Return (x, y) of the center of cell containing provided text 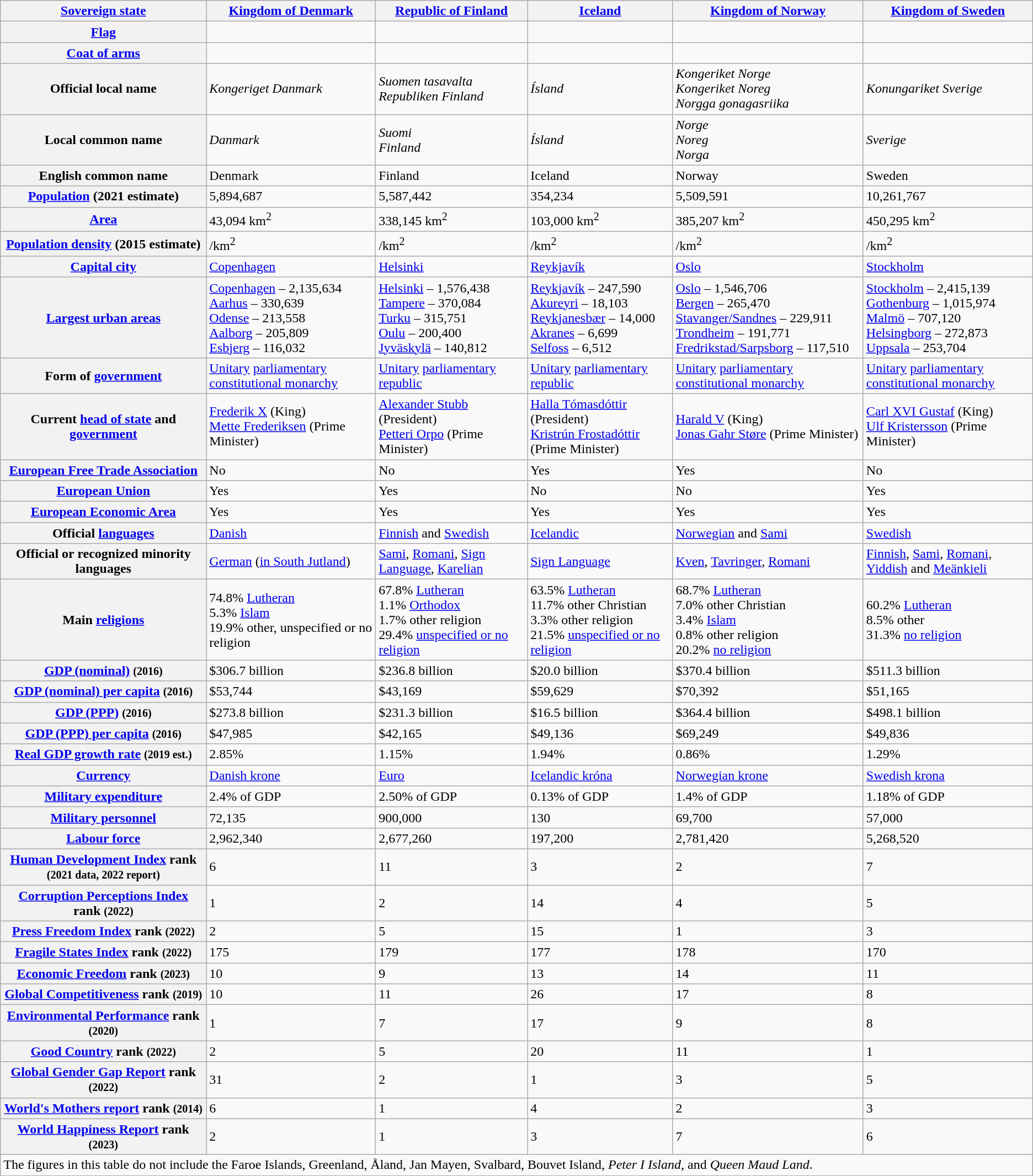
0.13% of GDP (600, 796)
Global Gender Gap Report rank (2022) (104, 1079)
Norway (768, 175)
$53,744 (291, 691)
Form of government (104, 375)
$43,169 (451, 691)
2.50% of GDP (451, 796)
1.15% (451, 754)
Capital city (104, 267)
Helsinki – 1,576,438Tampere – 370,084Turku – 315,751Oulu – 200,400Jyväskylä – 140,812 (451, 317)
English common name (104, 175)
$69,249 (768, 733)
Sign Language (600, 562)
$370.4 billion (768, 671)
Official local name (104, 89)
$70,392 (768, 691)
German (in South Jutland) (291, 562)
Reykjavík (600, 267)
European Union (104, 491)
Environmental Performance rank (2020) (104, 1023)
450,295 km2 (948, 220)
Alexander Stubb (President)Petteri Orpo (Prime Minister) (451, 426)
175 (291, 952)
GDP (PPP) (2016) (104, 712)
Oslo (768, 267)
354,234 (600, 196)
Stockholm (948, 267)
Euro (451, 775)
World's Mothers report rank (2014) (104, 1108)
Sverige (948, 140)
72,135 (291, 817)
10,261,767 (948, 196)
177 (600, 952)
5,268,520 (948, 838)
Press Freedom Index rank (2022) (104, 932)
$306.7 billion (291, 671)
63.5% Lutheran11.7% other Christian3.3% other religion21.5% unspecified or no religion (600, 620)
Flag (104, 32)
Human Development Index rank (2021 data, 2022 report) (104, 866)
$231.3 billion (451, 712)
$273.8 billion (291, 712)
43,094 km2 (291, 220)
Copenhagen (291, 267)
Military expenditure (104, 796)
European Free Trade Association (104, 470)
1.4% of GDP (768, 796)
5,509,591 (768, 196)
World Happiness Report rank (2023) (104, 1137)
Swedish (948, 533)
Labour force (104, 838)
Local common name (104, 140)
103,000 km2 (600, 220)
Konungariket Sverige (948, 89)
$42,165 (451, 733)
57,000 (948, 817)
GDP (nominal) (2016) (104, 671)
Finnish, Sami, Romani, Yiddish and Meänkieli (948, 562)
60.2% Lutheran8.5% other31.3% no religion (948, 620)
Helsinki (451, 267)
5,587,442 (451, 196)
Halla Tómasdóttir (President)Kristrún Frostadóttir (Prime Minister) (600, 426)
$59,629 (600, 691)
Largest urban areas (104, 317)
Oslo – 1,546,706Bergen – 265,470Stavanger/Sandnes – 229,911Trondheim – 191,771Fredrikstad/Sarpsborg – 117,510 (768, 317)
Current head of state and government (104, 426)
Copenhagen – 2,135,634Aarhus – 330,639Odense – 213,558Aalborg – 205,809Esbjerg – 116,032 (291, 317)
Carl XVI Gustaf (King)Ulf Kristersson (Prime Minister) (948, 426)
13 (600, 973)
Military personnel (104, 817)
$20.0 billion (600, 671)
5,894,687 (291, 196)
Norwegian and Sami (768, 533)
197,200 (600, 838)
385,207 km2 (768, 220)
$51,165 (948, 691)
$498.1 billion (948, 712)
Finland (451, 175)
Population (2021 estimate) (104, 196)
Economic Freedom rank (2023) (104, 973)
$47,985 (291, 733)
170 (948, 952)
26 (600, 994)
69,700 (768, 817)
Finnish and Swedish (451, 533)
$49,836 (948, 733)
Danmark (291, 140)
GDP (PPP) per capita (2016) (104, 733)
2,781,420 (768, 838)
European Economic Area (104, 512)
2,677,260 (451, 838)
178 (768, 952)
Suomen tasavaltaRepubliken Finland (451, 89)
0.86% (768, 754)
15 (600, 932)
Icelandic króna (600, 775)
Kingdom of Norway (768, 11)
20 (600, 1051)
Currency (104, 775)
Swedish krona (948, 775)
67.8% Lutheran1.1% Orthodox1.7% other religion29.4% unspecified or no religion (451, 620)
$49,136 (600, 733)
Fragile States Index rank (2022) (104, 952)
Kven, Tavringer, Romani (768, 562)
Sweden (948, 175)
31 (291, 1079)
$16.5 billion (600, 712)
179 (451, 952)
68.7% Lutheran7.0% other Christian3.4% Islam0.8% other religion20.2% no religion (768, 620)
338,145 km2 (451, 220)
Area (104, 220)
Coat of arms (104, 53)
Stockholm – 2,415,139Gothenburg – 1,015,974Malmö – 707,120Helsingborg – 272,873Uppsala – 253,704 (948, 317)
2.85% (291, 754)
Republic of Finland (451, 11)
$364.4 billion (768, 712)
2.4% of GDP (291, 796)
Danish krone (291, 775)
1.29% (948, 754)
$511.3 billion (948, 671)
Reykjavík – 247,590Akureyri – 18,103Reykjanesbær – 14,000Akranes – 6,699Selfoss – 6,512 (600, 317)
Population density (2015 estimate) (104, 244)
Harald V (King)Jonas Gahr Støre (Prime Minister) (768, 426)
2,962,340 (291, 838)
$236.8 billion (451, 671)
GDP (nominal) per capita (2016) (104, 691)
900,000 (451, 817)
SuomiFinland (451, 140)
Sami, Romani, Sign Language, Karelian (451, 562)
Main religions (104, 620)
Corruption Perceptions Index rank (2022) (104, 903)
Kingdom of Denmark (291, 11)
130 (600, 817)
Kingdom of Sweden (948, 11)
Global Competitiveness rank (2019) (104, 994)
Official or recognized minority languages (104, 562)
Real GDP growth rate (2019 est.) (104, 754)
Denmark (291, 175)
Good Country rank (2022) (104, 1051)
Kongeriket NorgeKongeriket NoregNorgga gonagasriika (768, 89)
Norwegian krone (768, 775)
74.8% Lutheran5.3% Islam19.9% other, unspecified or no religion (291, 620)
Icelandic (600, 533)
NorgeNoregNorga (768, 140)
1.94% (600, 754)
Danish (291, 533)
Frederik X (King)Mette Frederiksen (Prime Minister) (291, 426)
Sovereign state (104, 11)
Kongeriget Danmark (291, 89)
1.18% of GDP (948, 796)
Official languages (104, 533)
